From the cell containing the given text, extract its center point as [X, Y] coordinate. 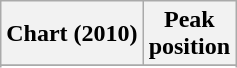
Chart (2010) [72, 34]
Peakposition [189, 34]
